Identify which cell holds the provided text, then report its (x, y) central coordinate. 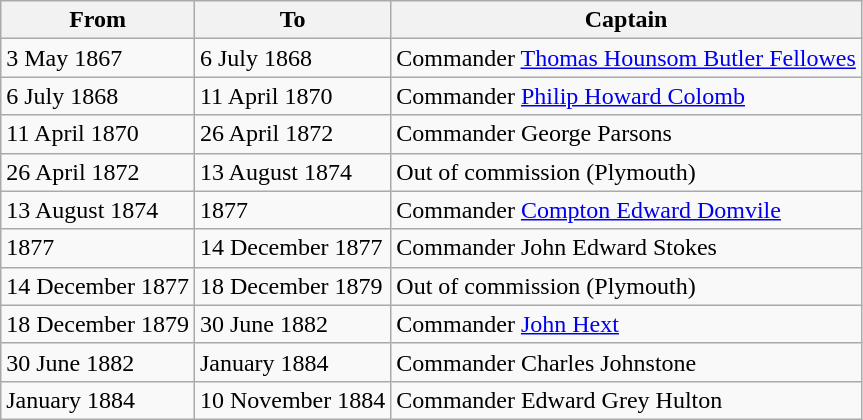
3 May 1867 (98, 58)
Commander John Edward Stokes (626, 248)
Captain (626, 20)
Commander John Hext (626, 324)
Commander Charles Johnstone (626, 362)
10 November 1884 (292, 400)
To (292, 20)
Commander Compton Edward Domvile (626, 210)
Commander Thomas Hounsom Butler Fellowes (626, 58)
Commander Edward Grey Hulton (626, 400)
Commander George Parsons (626, 134)
From (98, 20)
Commander Philip Howard Colomb (626, 96)
